Scan for the cell matching the given text and deliver its [x, y] coordinate at center. 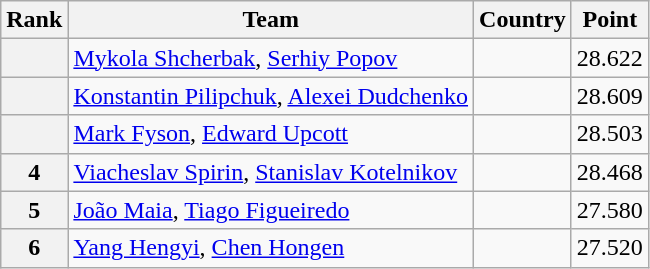
Country [523, 20]
28.609 [610, 96]
27.520 [610, 248]
Mark Fyson, Edward Upcott [271, 134]
28.622 [610, 58]
28.468 [610, 172]
5 [34, 210]
Konstantin Pilipchuk, Alexei Dudchenko [271, 96]
Mykola Shcherbak, Serhiy Popov [271, 58]
Rank [34, 20]
João Maia, Tiago Figueiredo [271, 210]
27.580 [610, 210]
6 [34, 248]
4 [34, 172]
Team [271, 20]
Yang Hengyi, Chen Hongen [271, 248]
Viacheslav Spirin, Stanislav Kotelnikov [271, 172]
Point [610, 20]
28.503 [610, 134]
